Search for the cell housing the specified text and yield its (X, Y) center coordinate. 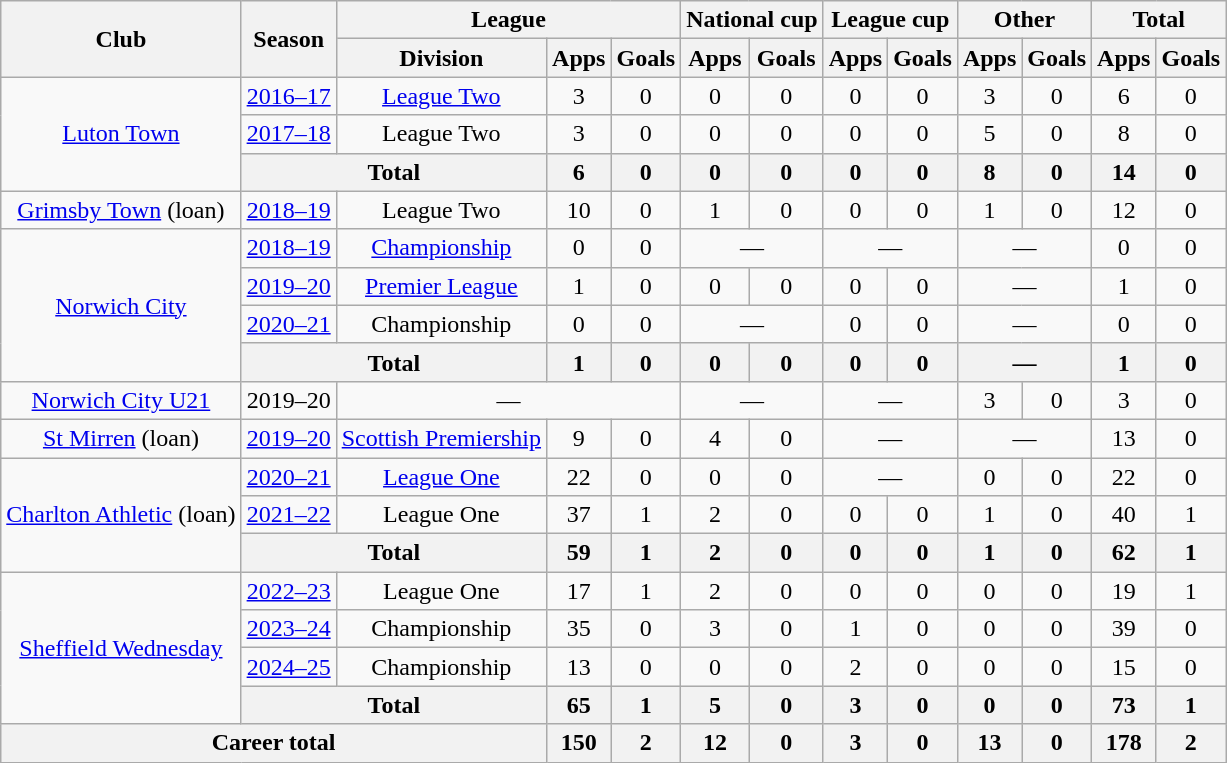
Norwich City U21 (121, 400)
Premier League (441, 286)
9 (579, 438)
17 (579, 591)
37 (579, 515)
Division (441, 58)
Charlton Athletic (loan) (121, 515)
Season (288, 39)
2016–17 (288, 96)
Career total (274, 743)
65 (579, 705)
Scottish Premiership (441, 438)
League (508, 20)
2017–18 (288, 134)
35 (579, 629)
178 (1124, 743)
10 (579, 210)
2024–25 (288, 667)
2022–23 (288, 591)
40 (1124, 515)
73 (1124, 705)
Norwich City (121, 305)
Club (121, 39)
Luton Town (121, 134)
League cup (890, 20)
39 (1124, 629)
Sheffield Wednesday (121, 648)
59 (579, 553)
19 (1124, 591)
4 (715, 438)
National cup (752, 20)
Other (1024, 20)
14 (1124, 172)
150 (579, 743)
St Mirren (loan) (121, 438)
2021–22 (288, 515)
15 (1124, 667)
62 (1124, 553)
Grimsby Town (loan) (121, 210)
2023–24 (288, 629)
